Return the (X, Y) coordinate for the center point of the cell that contains the specified text.  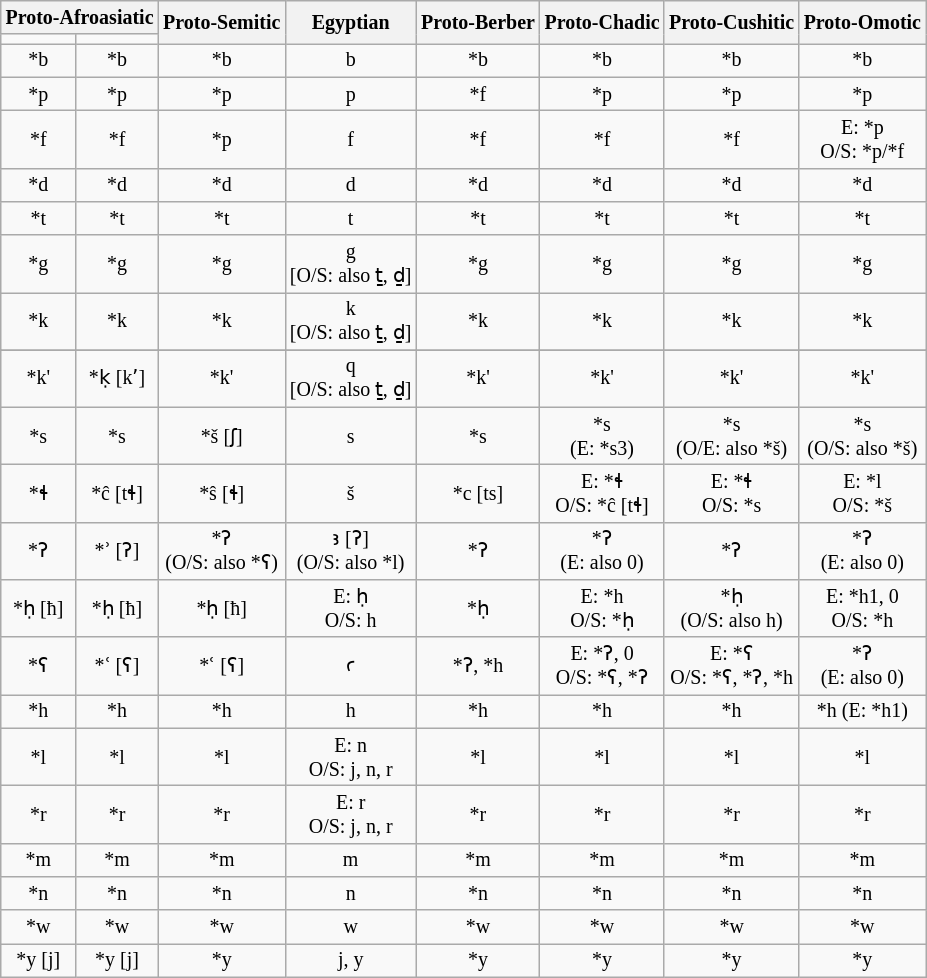
E: *ɬ O/S: *s (732, 494)
*c [ts] (478, 494)
n (350, 894)
*š [ʃ] (222, 436)
*ʔ, *h (478, 666)
p (350, 94)
b (350, 60)
j, y (350, 960)
q [O/S: also ṯ, ḏ] (350, 378)
s (350, 436)
f (350, 140)
m (350, 860)
E: ḥ O/S: h (350, 608)
E: *h O/S: *ḥ (602, 608)
w (350, 926)
*h (E: *h1) (862, 712)
E: *ʕ O/S: *ʕ, *ʔ, *h (732, 666)
E: *ɬ O/S: *ĉ [tɬ] (602, 494)
*s (E: *s3) (602, 436)
E: *l O/S: *š (862, 494)
E: *p O/S: *p/*f (862, 140)
t (350, 218)
*ŝ [ɬ] (222, 494)
Proto-Chadic (602, 22)
ꜥ (350, 666)
š (350, 494)
g [O/S: also ṯ, ḏ] (350, 264)
h (350, 712)
E: *h1, 0 O/S: *h (862, 608)
Proto-Semitic (222, 22)
ꜣ [ʔ] (O/S: also *l) (350, 552)
*ḥ (O/S: also h) (732, 608)
E: r O/S: j, n, r (350, 814)
Proto-Berber (478, 22)
*s (O/E: also *š) (732, 436)
*ĉ [tɬ] (118, 494)
*ʕ (38, 666)
*ḥ (478, 608)
Proto-Omotic (862, 22)
Egyptian (350, 22)
Proto-Afroasiatic (80, 18)
*ʔ (O/S: also *ʕ) (222, 552)
*ḳ [kʼ] (118, 378)
Proto-Cushitic (732, 22)
*ɬ (38, 494)
k [O/S: also ṯ, ḏ] (350, 322)
E: n O/S: j, n, r (350, 758)
*ʾ [ʔ] (118, 552)
*s (O/S: also *š) (862, 436)
d (350, 184)
E: *ʔ, 0 O/S: *ʕ, *ʔ (602, 666)
